Provide the (X, Y) coordinate of the cell's center where the given text is located.  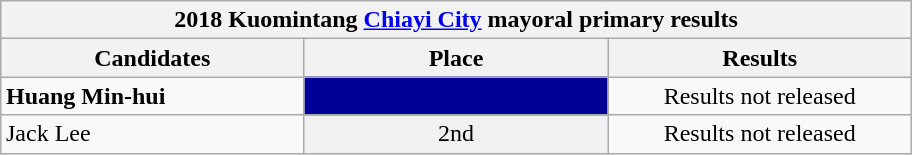
Jack Lee (152, 134)
2018 Kuomintang Chiayi City mayoral primary results (456, 20)
Huang Min-hui (152, 96)
Results (760, 58)
Candidates (152, 58)
2nd (456, 134)
Place (456, 58)
